Identify which cell holds the provided text, then report its [X, Y] central coordinate. 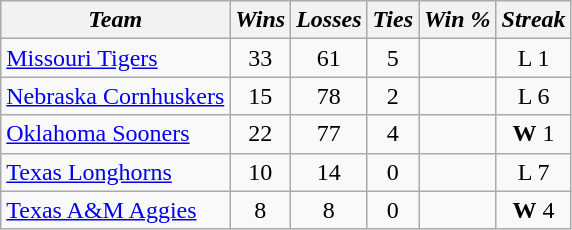
Wins [260, 20]
10 [260, 172]
W 1 [534, 134]
Team [116, 20]
Win % [458, 20]
2 [392, 96]
Texas A&M Aggies [116, 210]
Oklahoma Sooners [116, 134]
14 [329, 172]
L 6 [534, 96]
Missouri Tigers [116, 58]
5 [392, 58]
77 [329, 134]
Streak [534, 20]
4 [392, 134]
22 [260, 134]
15 [260, 96]
Nebraska Cornhuskers [116, 96]
78 [329, 96]
Ties [392, 20]
Losses [329, 20]
L 1 [534, 58]
L 7 [534, 172]
Texas Longhorns [116, 172]
61 [329, 58]
W 4 [534, 210]
33 [260, 58]
